For the text-containing cell, return its midpoint in [X, Y] coordinate format. 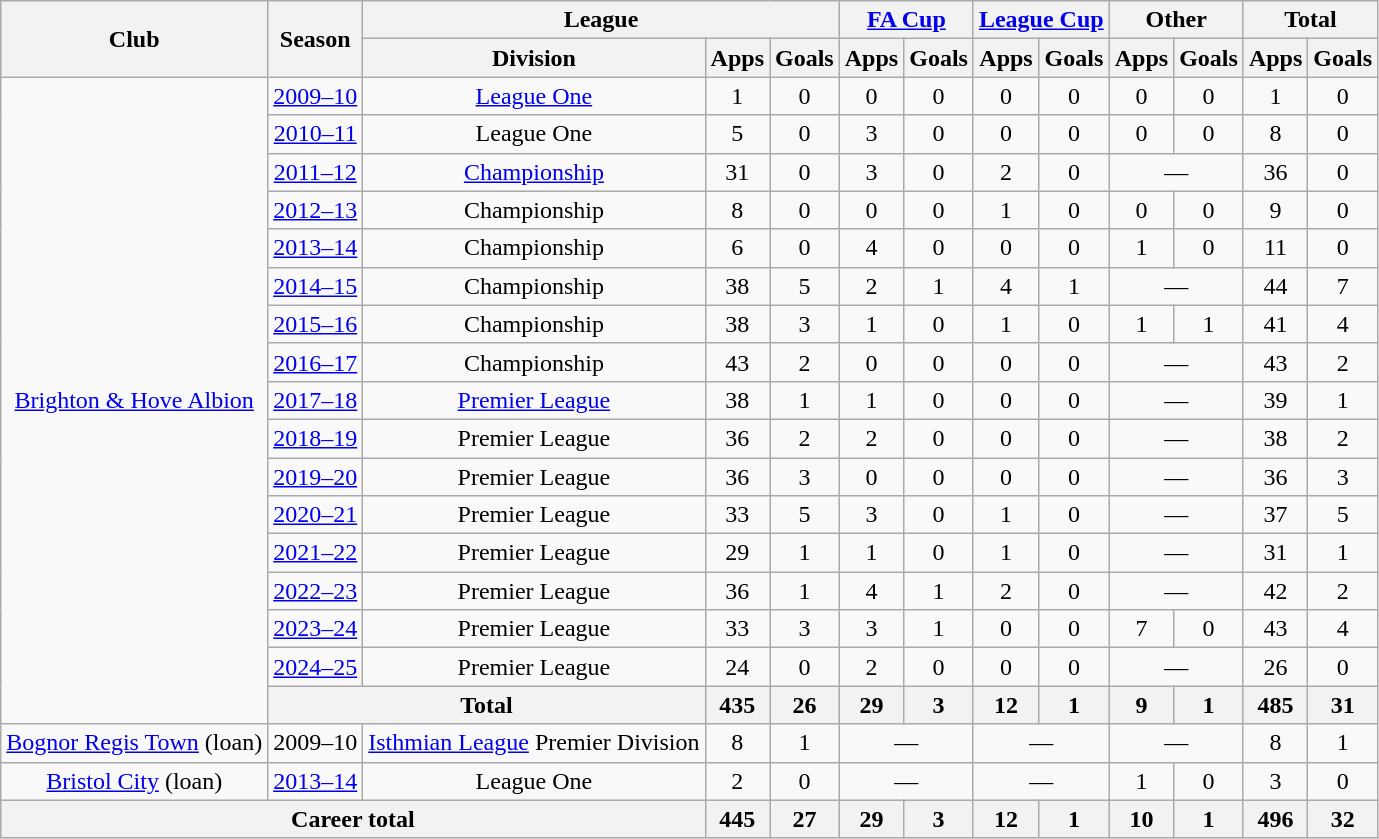
Isthmian League Premier Division [534, 743]
League [602, 20]
2012–13 [316, 210]
Club [134, 39]
2022–23 [316, 591]
435 [737, 705]
41 [1275, 324]
27 [805, 819]
2017–18 [316, 400]
2021–22 [316, 553]
445 [737, 819]
2020–21 [316, 515]
24 [737, 667]
37 [1275, 515]
32 [1343, 819]
Bristol City (loan) [134, 781]
2024–25 [316, 667]
Other [1176, 20]
Career total [353, 819]
485 [1275, 705]
44 [1275, 286]
42 [1275, 591]
Brighton & Hove Albion [134, 400]
League Cup [1041, 20]
6 [737, 248]
2019–20 [316, 477]
496 [1275, 819]
Division [534, 58]
2010–11 [316, 134]
2023–24 [316, 629]
2011–12 [316, 172]
2014–15 [316, 286]
2018–19 [316, 438]
2016–17 [316, 362]
Season [316, 39]
Bognor Regis Town (loan) [134, 743]
39 [1275, 400]
2015–16 [316, 324]
10 [1141, 819]
11 [1275, 248]
FA Cup [906, 20]
